Extract the (x, y) coordinate from the center of the cell holding the provided text.  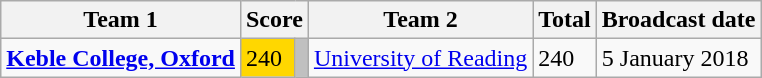
Team 2 (420, 20)
Score (274, 20)
5 January 2018 (678, 58)
University of Reading (420, 58)
Team 1 (121, 20)
Total (565, 20)
Broadcast date (678, 20)
Keble College, Oxford (121, 58)
